Provide the [x, y] coordinate of the cell's center where the given text is located.  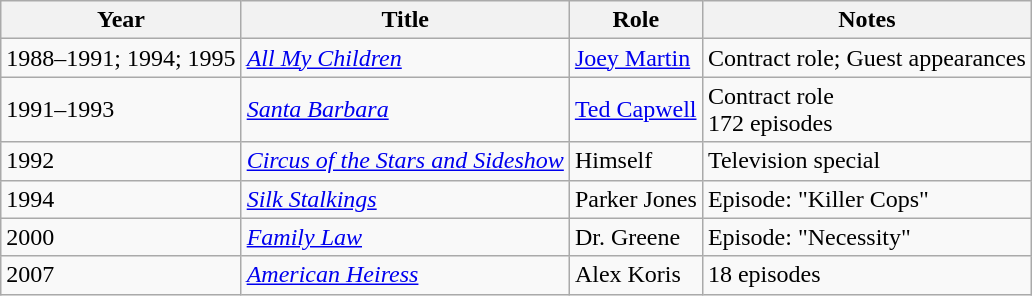
Year [121, 20]
Alex Koris [636, 275]
2000 [121, 237]
Title [405, 20]
1988–1991; 1994; 1995 [121, 58]
All My Children [405, 58]
1994 [121, 199]
American Heiress [405, 275]
Dr. Greene [636, 237]
Family Law [405, 237]
Circus of the Stars and Sideshow [405, 161]
Episode: "Necessity" [866, 237]
2007 [121, 275]
18 episodes [866, 275]
Television special [866, 161]
Notes [866, 20]
Contract role; Guest appearances [866, 58]
Parker Jones [636, 199]
Himself [636, 161]
Silk Stalkings [405, 199]
Contract role172 episodes [866, 110]
Role [636, 20]
Ted Capwell [636, 110]
1992 [121, 161]
Episode: "Killer Cops" [866, 199]
Joey Martin [636, 58]
Santa Barbara [405, 110]
1991–1993 [121, 110]
